From the cell containing the given text, extract its center point as [X, Y] coordinate. 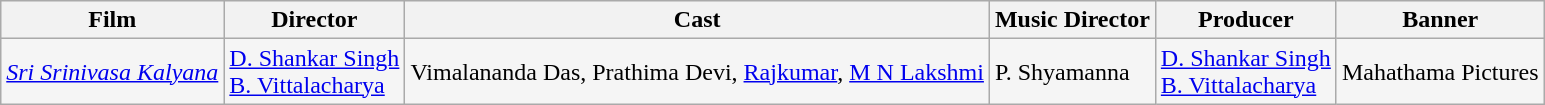
Producer [1246, 20]
Film [112, 20]
Vimalananda Das, Prathima Devi, Rajkumar, M N Lakshmi [698, 72]
Cast [698, 20]
P. Shyamanna [1072, 72]
Mahathama Pictures [1440, 72]
Music Director [1072, 20]
Sri Srinivasa Kalyana [112, 72]
Banner [1440, 20]
Director [314, 20]
